From the cell containing the given text, extract its center point as [x, y] coordinate. 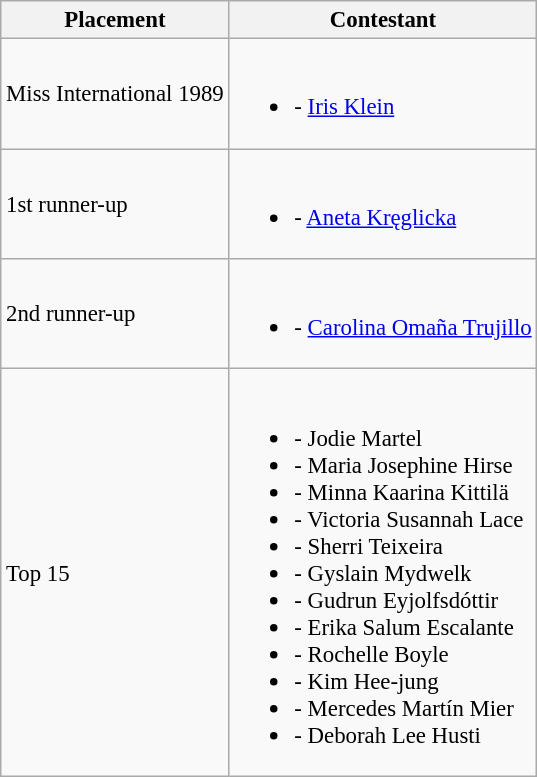
- Iris Klein [383, 94]
Top 15 [115, 572]
Miss International 1989 [115, 94]
Placement [115, 20]
2nd runner-up [115, 314]
- Carolina Omaña Trujillo [383, 314]
Contestant [383, 20]
- Aneta Kręglicka [383, 204]
1st runner-up [115, 204]
